Locate the cell with the specified text and output its [x, y] center coordinate. 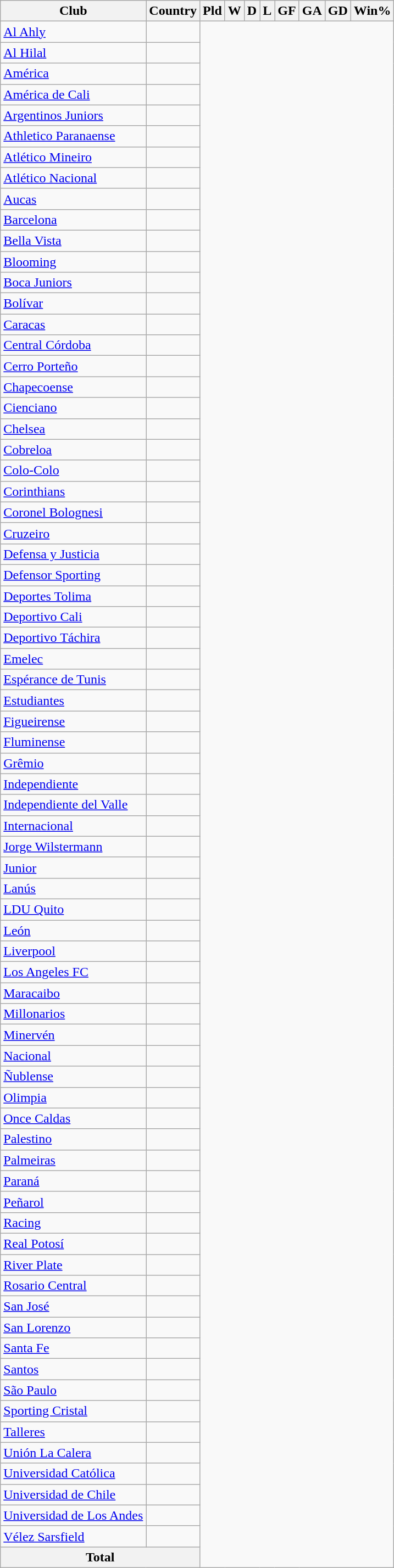
Junior [74, 867]
Deportivo Cali [74, 617]
Boca Juniors [74, 283]
Argentinos Juniors [74, 115]
Chelsea [74, 429]
Bolívar [74, 304]
Pld [213, 11]
Aucas [74, 199]
Fluminense [74, 742]
Santa Fe [74, 1348]
Chapecoense [74, 387]
Nacional [74, 1056]
Barcelona [74, 220]
LDU Quito [74, 909]
Santos [74, 1369]
Palestino [74, 1139]
Emelec [74, 659]
San José [74, 1307]
Unión La Calera [74, 1453]
Blooming [74, 262]
Palmeiras [74, 1160]
Liverpool [74, 951]
River Plate [74, 1264]
Cobreloa [74, 450]
Los Angeles FC [74, 972]
Grêmio [74, 763]
Independiente [74, 784]
Sporting Cristal [74, 1411]
Millonarios [74, 1014]
Minervén [74, 1035]
Lanús [74, 888]
Paraná [74, 1181]
Rosario Central [74, 1286]
San Lorenzo [74, 1328]
Atlético Nacional [74, 178]
Deportes Tolima [74, 596]
São Paulo [74, 1390]
Real Potosí [74, 1244]
Win% [373, 11]
Atlético Mineiro [74, 157]
GF [287, 11]
Estudiantes [74, 701]
Ñublense [74, 1077]
Total [100, 1557]
Once Caldas [74, 1118]
América de Cali [74, 94]
Universidad Católica [74, 1474]
Cienciano [74, 408]
Peñarol [74, 1202]
D [252, 11]
Espérance de Tunis [74, 680]
Universidad de Chile [74, 1494]
Universidad de Los Andes [74, 1515]
Talleres [74, 1432]
Athletico Paranaense [74, 136]
Defensor Sporting [74, 575]
Club [74, 11]
W [234, 11]
América [74, 74]
Bella Vista [74, 240]
Al Hilal [74, 53]
Al Ahly [74, 32]
GD [337, 11]
Olimpia [74, 1097]
Racing [74, 1223]
Deportivo Táchira [74, 638]
Maracaibo [74, 993]
Vélez Sarsfield [74, 1536]
Central Córdoba [74, 345]
GA [312, 11]
León [74, 931]
Cerro Porteño [74, 366]
Caracas [74, 324]
Defensa y Justicia [74, 554]
Jorge Wilstermann [74, 847]
Corinthians [74, 491]
L [267, 11]
Coronel Bolognesi [74, 512]
Internacional [74, 826]
Cruzeiro [74, 533]
Independiente del Valle [74, 805]
Colo-Colo [74, 471]
Figueirense [74, 721]
Country [173, 11]
